Output the [x, y] coordinate of the center of the cell containing the given text.  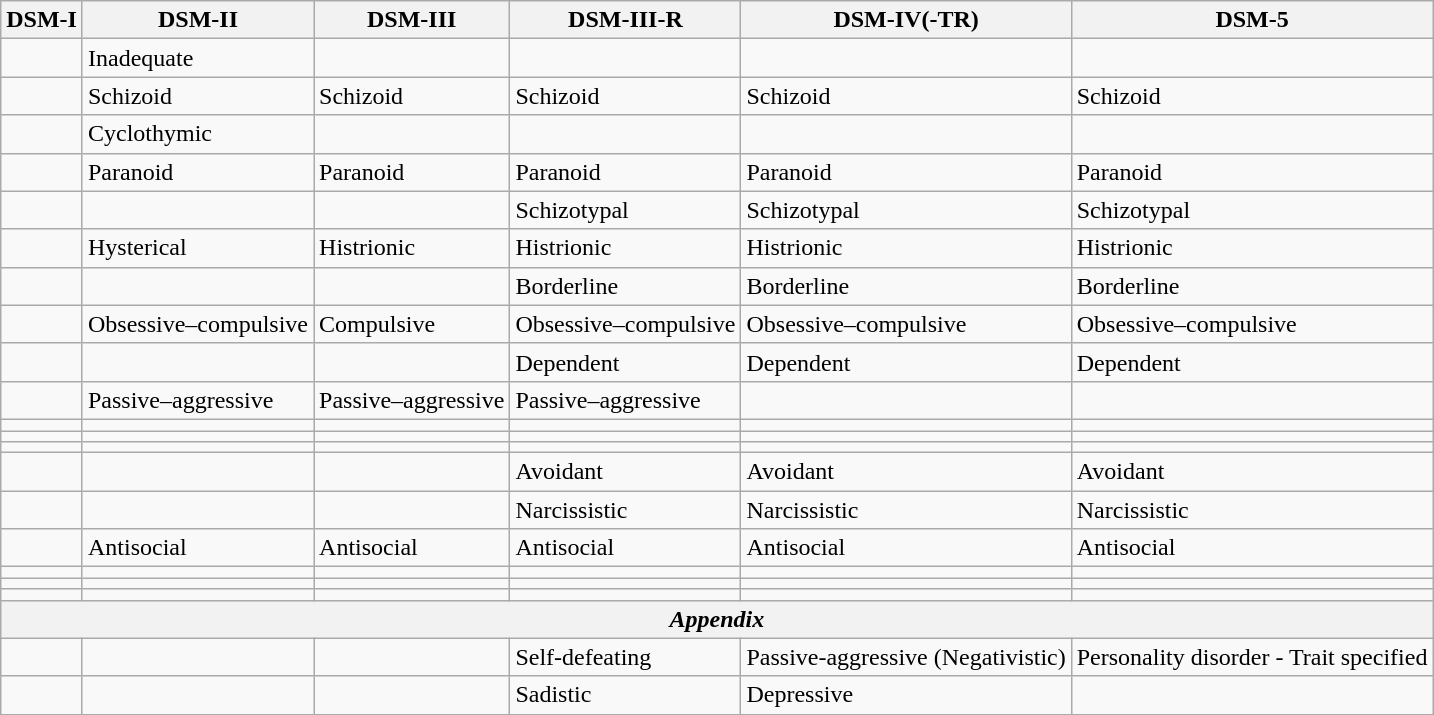
DSM-IV(-TR) [906, 20]
Cyclothymic [198, 134]
DSM-III [412, 20]
Passive-aggressive (Negativistic) [906, 657]
Hysterical [198, 248]
DSM-II [198, 20]
DSM-III-R [626, 20]
DSM-5 [1252, 20]
DSM-I [42, 20]
Inadequate [198, 58]
Appendix [717, 619]
Depressive [906, 695]
Self-defeating [626, 657]
Personality disorder - Trait specified [1252, 657]
Compulsive [412, 324]
Sadistic [626, 695]
